Capture the cell that displays the provided text and extract its (x, y) central coordinate. 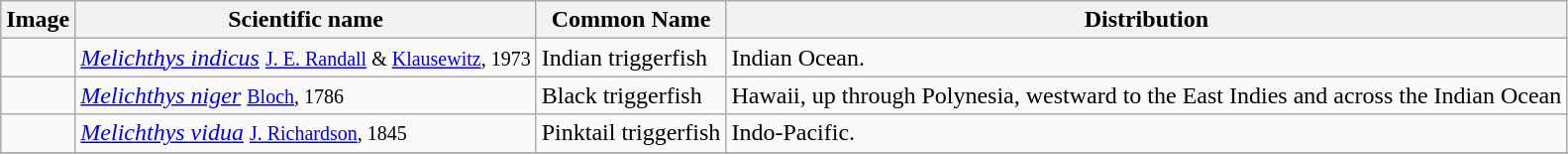
Common Name (631, 20)
Pinktail triggerfish (631, 133)
Melichthys niger Bloch, 1786 (305, 95)
Black triggerfish (631, 95)
Indian triggerfish (631, 58)
Melichthys indicus J. E. Randall & Klausewitz, 1973 (305, 58)
Image (38, 20)
Indo-Pacific. (1147, 133)
Scientific name (305, 20)
Indian Ocean. (1147, 58)
Melichthys vidua J. Richardson, 1845 (305, 133)
Hawaii, up through Polynesia, westward to the East Indies and across the Indian Ocean (1147, 95)
Distribution (1147, 20)
